Identify which cell holds the provided text, then report its (X, Y) central coordinate. 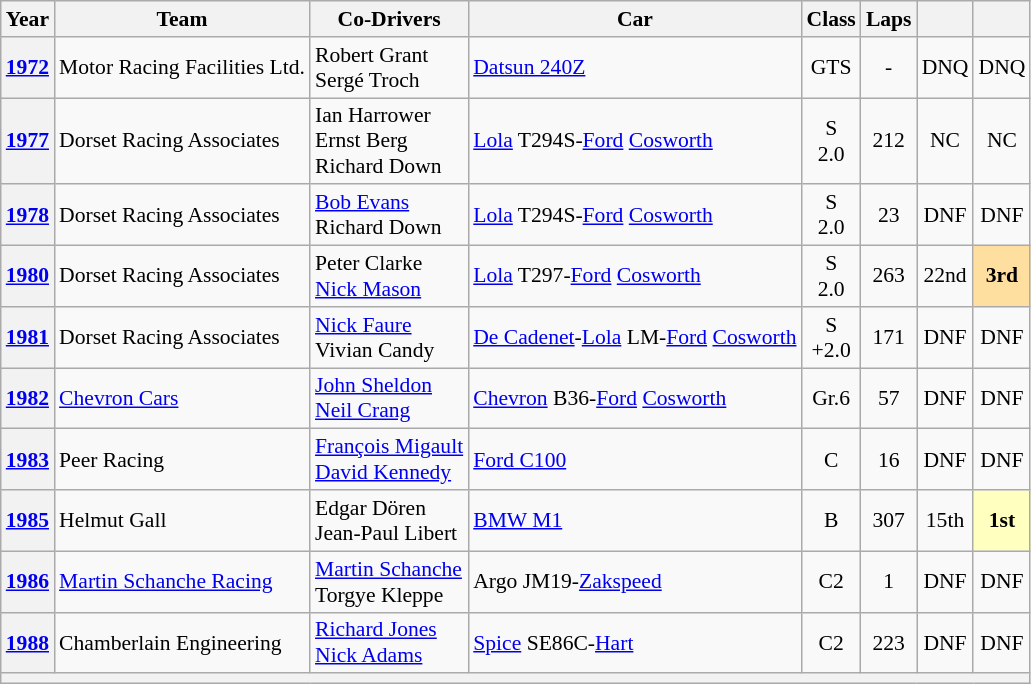
1 (889, 582)
Edgar Dören Jean-Paul Libert (389, 520)
Robert Grant Sergé Troch (389, 68)
1972 (28, 68)
GTS (832, 68)
BMW M1 (634, 520)
Helmut Gall (182, 520)
Peter Clarke Nick Mason (389, 276)
Datsun 240Z (634, 68)
Year (28, 19)
Gr.6 (832, 398)
Team (182, 19)
De Cadenet-Lola LM-Ford Cosworth (634, 338)
Co-Drivers (389, 19)
Chevron B36-Ford Cosworth (634, 398)
Argo JM19-Zakspeed (634, 582)
307 (889, 520)
Richard Jones Nick Adams (389, 642)
Martin Schanche Racing (182, 582)
1988 (28, 642)
Chamberlain Engineering (182, 642)
Laps (889, 19)
3rd (1002, 276)
Ian Harrower Ernst Berg Richard Down (389, 142)
15th (946, 520)
C (832, 460)
1981 (28, 338)
Nick Faure Vivian Candy (389, 338)
23 (889, 216)
John Sheldon Neil Crang (389, 398)
1982 (28, 398)
Car (634, 19)
François Migault David Kennedy (389, 460)
223 (889, 642)
Martin Schanche Torgye Kleppe (389, 582)
1983 (28, 460)
1985 (28, 520)
S+2.0 (832, 338)
Ford C100 (634, 460)
Motor Racing Facilities Ltd. (182, 68)
Class (832, 19)
22nd (946, 276)
1978 (28, 216)
263 (889, 276)
Peer Racing (182, 460)
1st (1002, 520)
Spice SE86C-Hart (634, 642)
Bob Evans Richard Down (389, 216)
B (832, 520)
171 (889, 338)
16 (889, 460)
1980 (28, 276)
212 (889, 142)
57 (889, 398)
- (889, 68)
1986 (28, 582)
Lola T297-Ford Cosworth (634, 276)
1977 (28, 142)
Chevron Cars (182, 398)
